Return [x, y] of the center of cell containing provided text 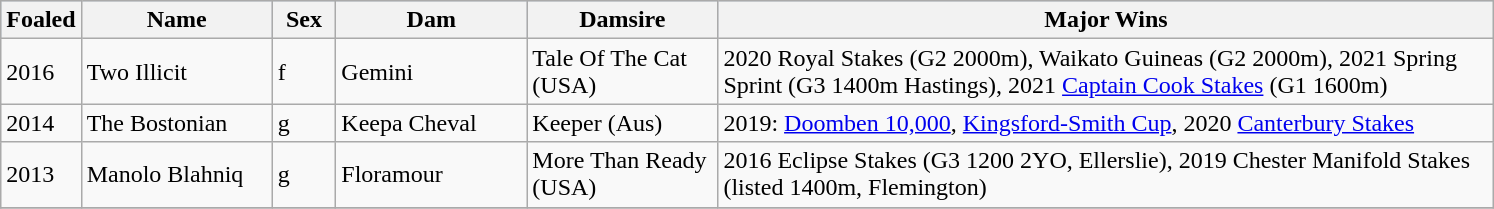
f [304, 72]
Keeper (Aus) [622, 123]
More Than Ready (USA) [622, 174]
The Bostonian [176, 123]
Tale Of The Cat (USA) [622, 72]
Sex [304, 20]
Dam [432, 20]
Foaled [41, 20]
Manolo Blahniq [176, 174]
2016 Eclipse Stakes (G3 1200 2YO, Ellerslie), 2019 Chester Manifold Stakes (listed 1400m, Flemington) [1106, 174]
Floramour [432, 174]
2019: Doomben 10,000, Kingsford-Smith Cup, 2020 Canterbury Stakes [1106, 123]
2014 [41, 123]
Damsire [622, 20]
2013 [41, 174]
Two Illicit [176, 72]
2020 Royal Stakes (G2 2000m), Waikato Guineas (G2 2000m), 2021 Spring Sprint (G3 1400m Hastings), 2021 Captain Cook Stakes (G1 1600m) [1106, 72]
Keepa Cheval [432, 123]
Name [176, 20]
Gemini [432, 72]
Major Wins [1106, 20]
2016 [41, 72]
